Extract the (x, y) coordinate from the center of the cell holding the provided text.  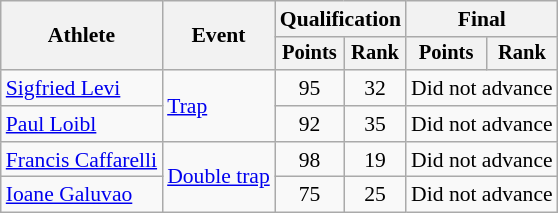
25 (375, 195)
Paul Loibl (82, 124)
Event (218, 36)
Ioane Galuvao (82, 195)
35 (375, 124)
32 (375, 88)
Francis Caffarelli (82, 160)
92 (310, 124)
Trap (218, 106)
Final (482, 19)
Double trap (218, 178)
75 (310, 195)
Athlete (82, 36)
Sigfried Levi (82, 88)
Qualification (340, 19)
98 (310, 160)
95 (310, 88)
19 (375, 160)
